Scan for the cell matching the given text and deliver its [X, Y] coordinate at center. 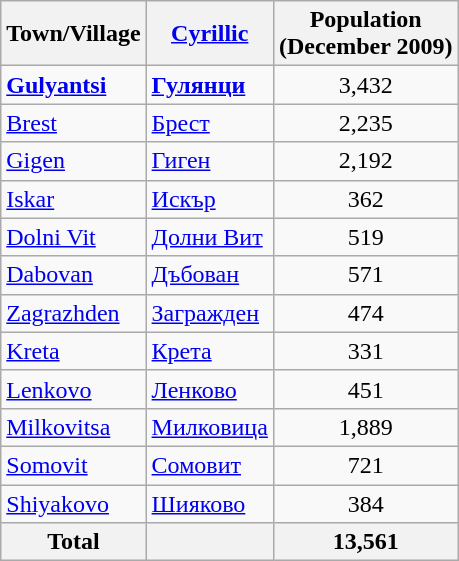
Iskar [74, 199]
Крета [210, 351]
3,432 [366, 85]
Сомовит [210, 465]
571 [366, 275]
Gulyantsi [74, 85]
Dolni Vit [74, 237]
Шияково [210, 503]
Total [74, 542]
Milkovitsa [74, 427]
Dabovan [74, 275]
Town/Village [74, 34]
Kreta [74, 351]
451 [366, 389]
Gigen [74, 161]
2,235 [366, 123]
Cyrillic [210, 34]
721 [366, 465]
Загражден [210, 313]
Искър [210, 199]
Somovit [74, 465]
Дъбован [210, 275]
Ленково [210, 389]
Милковица [210, 427]
2,192 [366, 161]
384 [366, 503]
Гулянци [210, 85]
362 [366, 199]
519 [366, 237]
Lenkovo [74, 389]
Долни Вит [210, 237]
Zagrazhden [74, 313]
Population(December 2009) [366, 34]
331 [366, 351]
Брест [210, 123]
Brest [74, 123]
474 [366, 313]
Гиген [210, 161]
1,889 [366, 427]
Shiyakovo [74, 503]
13,561 [366, 542]
